Output the (X, Y) coordinate of the center of the cell containing the given text.  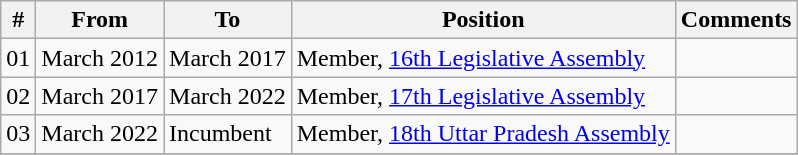
March 2012 (100, 58)
01 (18, 58)
Incumbent (228, 134)
Comments (736, 20)
From (100, 20)
To (228, 20)
03 (18, 134)
Member, 16th Legislative Assembly (483, 58)
Member, 17th Legislative Assembly (483, 96)
# (18, 20)
Member, 18th Uttar Pradesh Assembly (483, 134)
02 (18, 96)
Position (483, 20)
